Return the (X, Y) coordinate for the center point of the cell that contains the specified text.  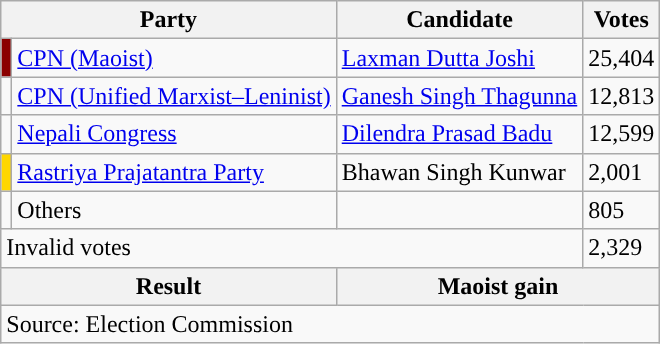
12,813 (622, 96)
Nepali Congress (174, 134)
2,001 (622, 172)
Others (174, 210)
Result (168, 286)
12,599 (622, 134)
Candidate (460, 20)
Laxman Dutta Joshi (460, 58)
805 (622, 210)
Dilendra Prasad Badu (460, 134)
25,404 (622, 58)
Source: Election Commission (330, 324)
Invalid votes (292, 248)
2,329 (622, 248)
Bhawan Singh Kunwar (460, 172)
Maoist gain (498, 286)
Votes (622, 20)
Ganesh Singh Thagunna (460, 96)
CPN (Maoist) (174, 58)
Rastriya Prajatantra Party (174, 172)
CPN (Unified Marxist–Leninist) (174, 96)
Party (168, 20)
